Output the [x, y] coordinate of the center of the cell containing the given text.  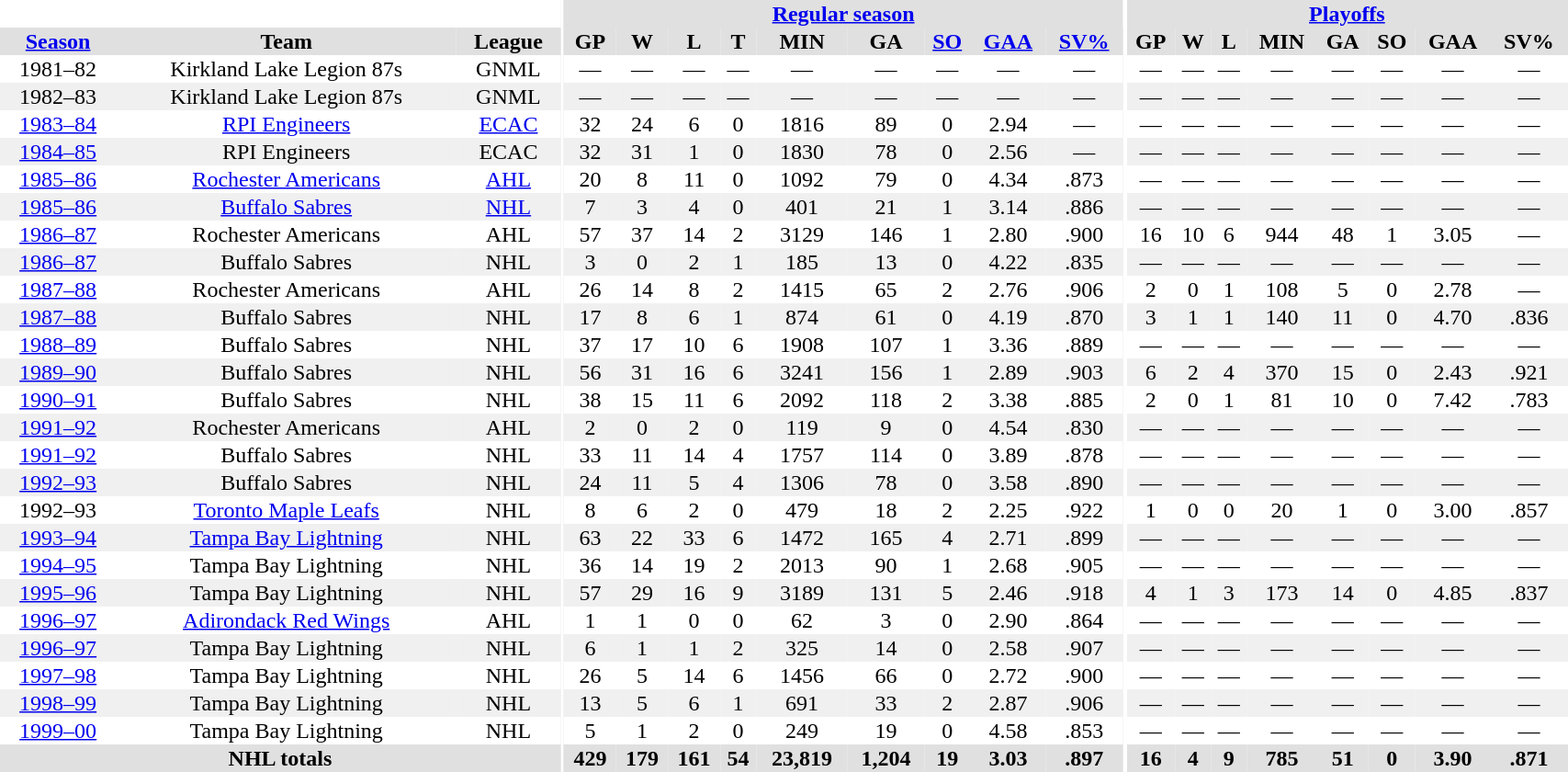
2.90 [1009, 620]
.864 [1084, 620]
48 [1343, 234]
429 [590, 758]
119 [802, 427]
1990–91 [58, 400]
.837 [1529, 593]
65 [886, 289]
785 [1281, 758]
1982–83 [58, 96]
.897 [1084, 758]
21 [886, 207]
81 [1281, 400]
36 [590, 565]
1830 [802, 152]
51 [1343, 758]
79 [886, 179]
3.58 [1009, 482]
38 [590, 400]
2.58 [1009, 648]
1988–89 [58, 345]
370 [1281, 372]
3.36 [1009, 345]
2.71 [1009, 538]
1998–99 [58, 703]
.905 [1084, 565]
4.19 [1009, 317]
3.03 [1009, 758]
.922 [1084, 510]
173 [1281, 593]
54 [739, 758]
Playoffs [1347, 14]
.885 [1084, 400]
3.89 [1009, 455]
146 [886, 234]
Regular season [843, 14]
NHL totals [280, 758]
1995–96 [58, 593]
185 [802, 262]
3.05 [1453, 234]
2.87 [1009, 703]
.903 [1084, 372]
1816 [802, 124]
4.54 [1009, 427]
Adirondack Red Wings [287, 620]
179 [643, 758]
.835 [1084, 262]
131 [886, 593]
.857 [1529, 510]
156 [886, 372]
T [739, 41]
4.58 [1009, 731]
3.90 [1453, 758]
249 [802, 731]
.878 [1084, 455]
2.68 [1009, 565]
.870 [1084, 317]
Toronto Maple Leafs [287, 510]
2.80 [1009, 234]
66 [886, 675]
3241 [802, 372]
1306 [802, 482]
1981–82 [58, 69]
18 [886, 510]
56 [590, 372]
.783 [1529, 400]
61 [886, 317]
108 [1281, 289]
2.89 [1009, 372]
691 [802, 703]
3.00 [1453, 510]
.890 [1084, 482]
4.22 [1009, 262]
165 [886, 538]
2.94 [1009, 124]
.886 [1084, 207]
7.42 [1453, 400]
2.25 [1009, 510]
1983–84 [58, 124]
479 [802, 510]
1984–85 [58, 152]
3.38 [1009, 400]
1757 [802, 455]
1993–94 [58, 538]
.918 [1084, 593]
4.70 [1453, 317]
1092 [802, 179]
89 [886, 124]
140 [1281, 317]
.899 [1084, 538]
874 [802, 317]
1999–00 [58, 731]
1994–95 [58, 565]
1415 [802, 289]
3.14 [1009, 207]
29 [643, 593]
2.56 [1009, 152]
.836 [1529, 317]
3129 [802, 234]
107 [886, 345]
Season [58, 41]
.907 [1084, 648]
Team [287, 41]
161 [694, 758]
1997–98 [58, 675]
2013 [802, 565]
4.34 [1009, 179]
2.76 [1009, 289]
2.72 [1009, 675]
4.85 [1453, 593]
1456 [802, 675]
325 [802, 648]
63 [590, 538]
118 [886, 400]
1989–90 [58, 372]
2.43 [1453, 372]
401 [802, 207]
1908 [802, 345]
22 [643, 538]
62 [802, 620]
1472 [802, 538]
.873 [1084, 179]
2.46 [1009, 593]
.889 [1084, 345]
.830 [1084, 427]
23,819 [802, 758]
944 [1281, 234]
.853 [1084, 731]
1,204 [886, 758]
114 [886, 455]
2092 [802, 400]
2.78 [1453, 289]
7 [590, 207]
.871 [1529, 758]
League [509, 41]
90 [886, 565]
3189 [802, 593]
.921 [1529, 372]
